Identify which cell holds the provided text, then report its (X, Y) central coordinate. 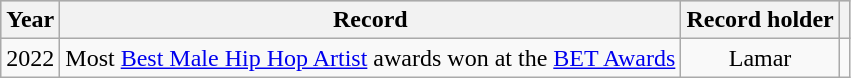
2022 (30, 58)
Record (370, 20)
Record holder (760, 20)
Year (30, 20)
Most Best Male Hip Hop Artist awards won at the BET Awards (370, 58)
Lamar (760, 58)
